Detect which cell encompasses the target text, then output its [x, y] center coordinate. 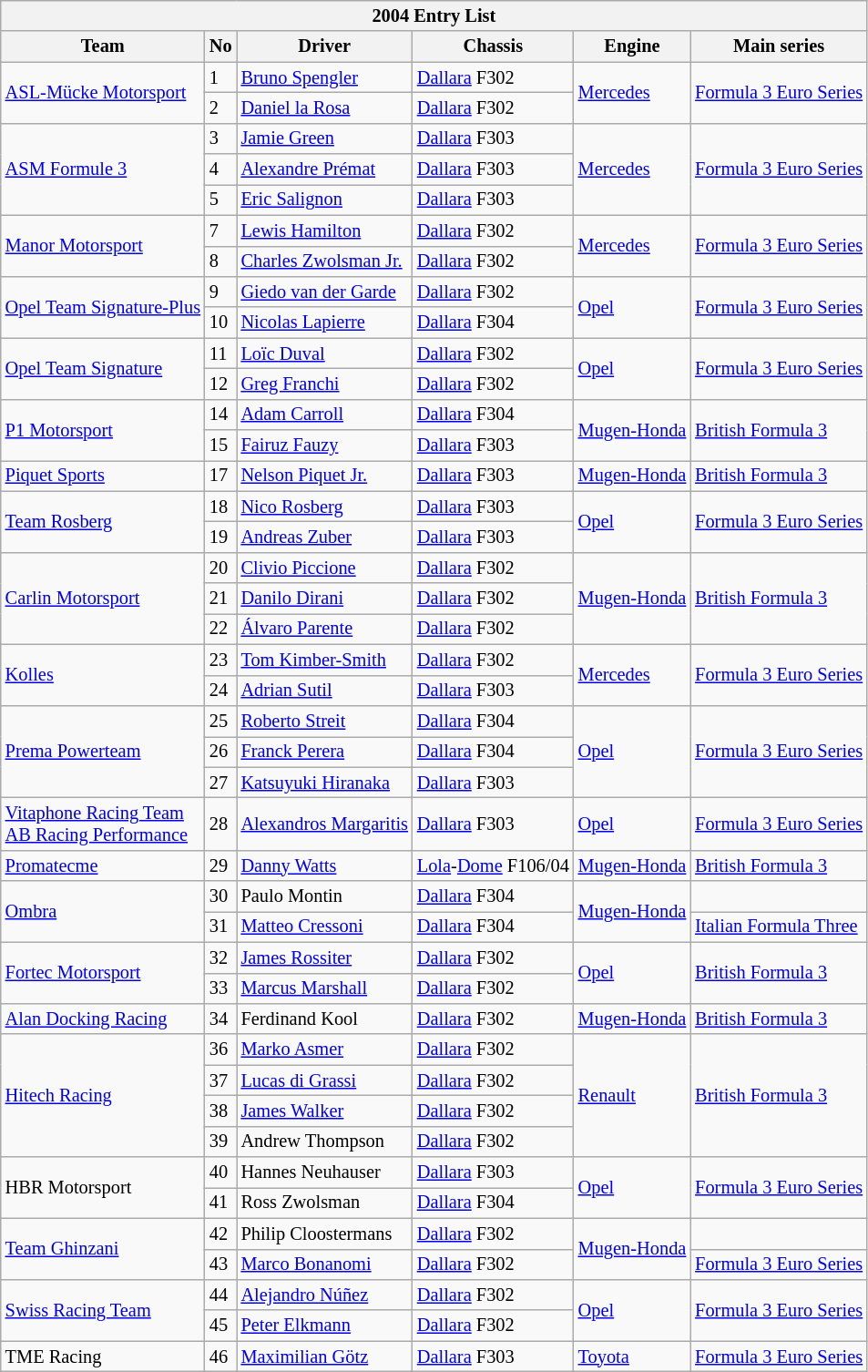
37 [220, 1080]
Ombra [103, 911]
Ferdinand Kool [324, 1019]
8 [220, 261]
Marco Bonanomi [324, 1264]
Nicolas Lapierre [324, 323]
10 [220, 323]
39 [220, 1142]
ASL-Mücke Motorsport [103, 93]
Giedo van der Garde [324, 292]
2004 Entry List [434, 15]
Team [103, 46]
Opel Team Signature [103, 368]
27 [220, 783]
Fortec Motorsport [103, 973]
30 [220, 896]
38 [220, 1111]
Jamie Green [324, 138]
Loïc Duval [324, 353]
Hitech Racing [103, 1095]
HBR Motorsport [103, 1188]
26 [220, 752]
Lola-Dome F106/04 [494, 865]
Lucas di Grassi [324, 1080]
42 [220, 1234]
Main series [779, 46]
Franck Perera [324, 752]
Peter Elkmann [324, 1326]
Manor Motorsport [103, 246]
P1 Motorsport [103, 430]
Clivio Piccione [324, 568]
Philip Cloostermans [324, 1234]
22 [220, 629]
Alexandre Prémat [324, 169]
33 [220, 988]
Driver [324, 46]
Andreas Zuber [324, 537]
32 [220, 957]
Adrian Sutil [324, 691]
21 [220, 599]
Vitaphone Racing TeamAB Racing Performance [103, 824]
45 [220, 1326]
29 [220, 865]
44 [220, 1295]
Nelson Piquet Jr. [324, 476]
Greg Franchi [324, 384]
Engine [632, 46]
Álvaro Parente [324, 629]
Roberto Streit [324, 721]
Fairuz Fauzy [324, 445]
43 [220, 1264]
31 [220, 927]
Hannes Neuhauser [324, 1172]
40 [220, 1172]
Carlin Motorsport [103, 598]
23 [220, 660]
24 [220, 691]
Alejandro Núñez [324, 1295]
41 [220, 1203]
Opel Team Signature-Plus [103, 306]
28 [220, 824]
2 [220, 108]
Ross Zwolsman [324, 1203]
17 [220, 476]
TME Racing [103, 1357]
ASM Formule 3 [103, 169]
5 [220, 200]
7 [220, 230]
34 [220, 1019]
James Rossiter [324, 957]
Piquet Sports [103, 476]
11 [220, 353]
Tom Kimber-Smith [324, 660]
Bruno Spengler [324, 77]
12 [220, 384]
Matteo Cressoni [324, 927]
Danny Watts [324, 865]
Marcus Marshall [324, 988]
Maximilian Götz [324, 1357]
Adam Carroll [324, 415]
Daniel la Rosa [324, 108]
36 [220, 1049]
Italian Formula Three [779, 927]
1 [220, 77]
James Walker [324, 1111]
Renault [632, 1095]
46 [220, 1357]
Marko Asmer [324, 1049]
Alexandros Margaritis [324, 824]
Toyota [632, 1357]
Alan Docking Racing [103, 1019]
14 [220, 415]
4 [220, 169]
Team Ghinzani [103, 1248]
Nico Rosberg [324, 507]
18 [220, 507]
Promatecme [103, 865]
19 [220, 537]
Paulo Montin [324, 896]
Danilo Dirani [324, 599]
3 [220, 138]
Andrew Thompson [324, 1142]
25 [220, 721]
Katsuyuki Hiranaka [324, 783]
Lewis Hamilton [324, 230]
Chassis [494, 46]
20 [220, 568]
Swiss Racing Team [103, 1310]
15 [220, 445]
No [220, 46]
Charles Zwolsman Jr. [324, 261]
Kolles [103, 674]
9 [220, 292]
Prema Powerteam [103, 751]
Team Rosberg [103, 521]
Eric Salignon [324, 200]
